Pinpoint the cell where the given text exists, returning its [x, y] midpoint coordinate. 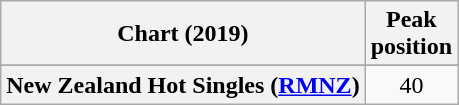
Chart (2019) [183, 34]
Peakposition [411, 34]
New Zealand Hot Singles (RMNZ) [183, 85]
40 [411, 85]
